Capture the cell that displays the provided text and extract its (X, Y) central coordinate. 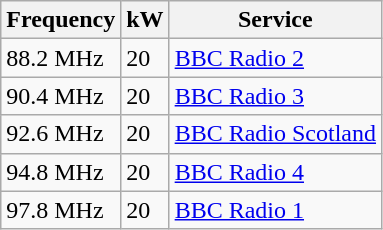
90.4 MHz (61, 96)
97.8 MHz (61, 210)
kW (145, 20)
94.8 MHz (61, 172)
BBC Radio Scotland (275, 134)
Service (275, 20)
BBC Radio 3 (275, 96)
BBC Radio 4 (275, 172)
BBC Radio 2 (275, 58)
92.6 MHz (61, 134)
88.2 MHz (61, 58)
BBC Radio 1 (275, 210)
Frequency (61, 20)
